Output the [X, Y] coordinate of the center of the cell containing the given text.  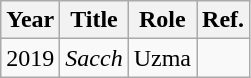
2019 [30, 58]
Sacch [94, 58]
Year [30, 20]
Title [94, 20]
Uzma [162, 58]
Role [162, 20]
Ref. [224, 20]
